Find where the given text appears and provide that cell's center as (x, y) coordinate. 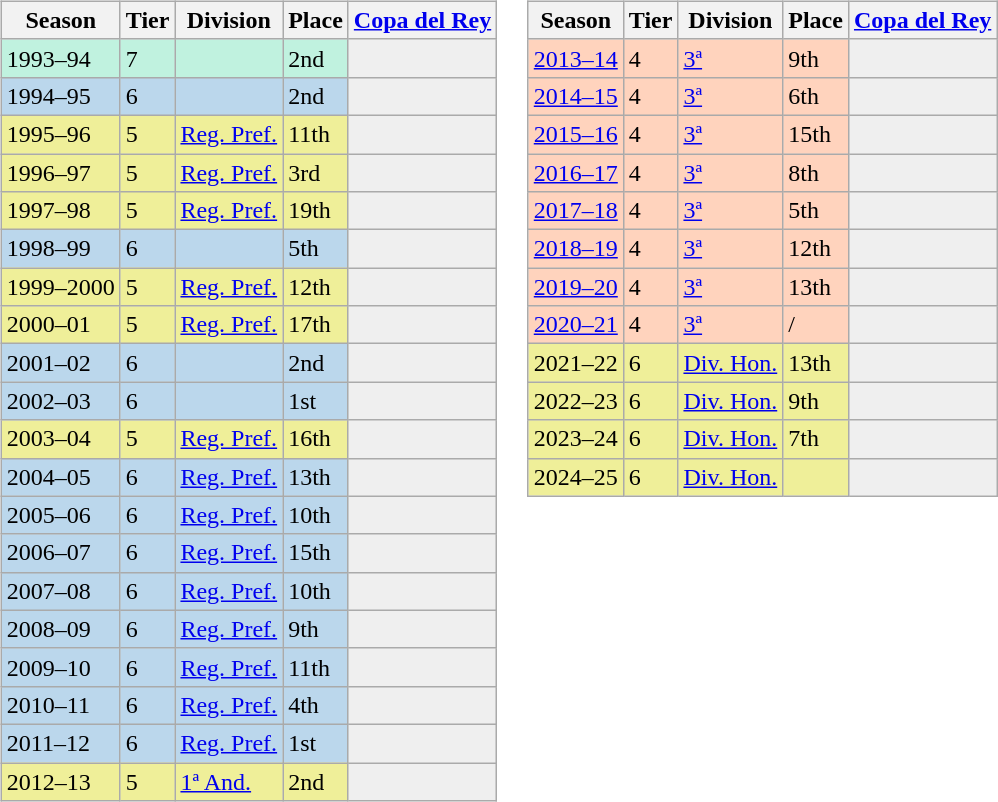
1993–94 (60, 58)
2004–05 (60, 477)
2008–09 (60, 629)
2011–12 (60, 743)
2017–18 (576, 211)
2003–04 (60, 439)
2006–07 (60, 553)
4th (316, 705)
1994–95 (60, 96)
2014–15 (576, 96)
2001–02 (60, 363)
2015–16 (576, 134)
1998–99 (60, 249)
6th (816, 96)
3rd (316, 173)
2019–20 (576, 287)
7th (816, 439)
8th (816, 173)
19th (316, 211)
2022–23 (576, 401)
2010–11 (60, 705)
1999–2000 (60, 287)
1ª And. (229, 781)
2023–24 (576, 439)
2021–22 (576, 363)
2018–19 (576, 249)
17th (316, 325)
2024–25 (576, 477)
2007–08 (60, 591)
1997–98 (60, 211)
7 (148, 58)
2020–21 (576, 325)
1995–96 (60, 134)
2013–14 (576, 58)
16th (316, 439)
1996–97 (60, 173)
2012–13 (60, 781)
2000–01 (60, 325)
2009–10 (60, 667)
2016–17 (576, 173)
/ (816, 325)
2002–03 (60, 401)
2005–06 (60, 515)
